Return the [X, Y] coordinate for the center point of the cell that contains the specified text.  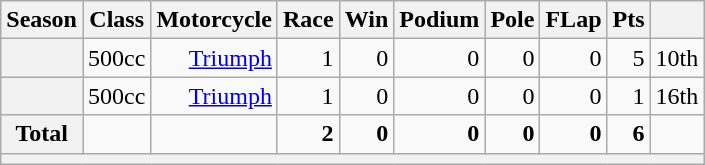
6 [628, 134]
2 [308, 134]
10th [677, 58]
FLap [574, 20]
5 [628, 58]
Podium [440, 20]
Pole [512, 20]
Win [366, 20]
Class [116, 20]
Race [308, 20]
16th [677, 96]
Season [42, 20]
Motorcycle [214, 20]
Total [42, 134]
Pts [628, 20]
